For the text-containing cell, return its midpoint in (X, Y) coordinate format. 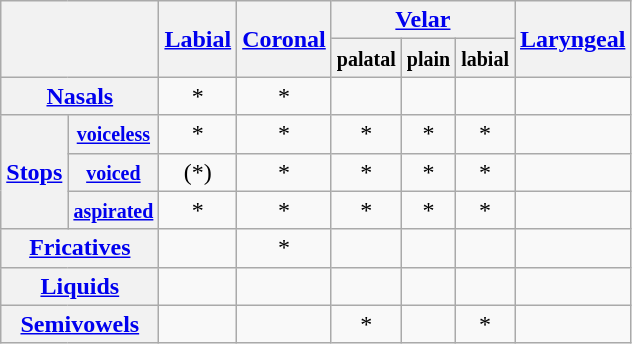
(*) (198, 172)
Stops (34, 172)
aspirated (114, 210)
Semivowels (80, 324)
plain (428, 58)
palatal (366, 58)
voiced (114, 172)
Velar (422, 20)
Liquids (80, 286)
Coronal (284, 39)
labial (486, 58)
Laryngeal (573, 39)
Fricatives (80, 248)
voiceless (114, 134)
Labial (198, 39)
Nasals (80, 96)
